Provide the (X, Y) coordinate of the cell's center where the given text is located.  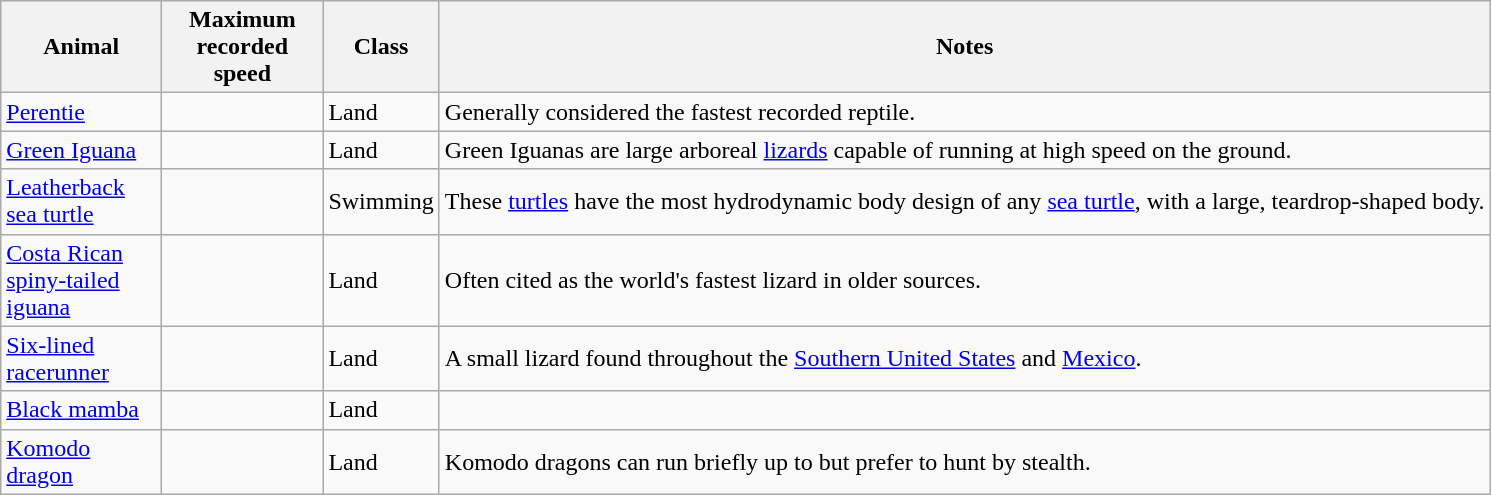
Six-lined racerunner (82, 358)
Swimming (381, 202)
Class (381, 47)
Komodo dragons can run briefly up to but prefer to hunt by stealth. (964, 462)
Perentie (82, 112)
Leatherback sea turtle (82, 202)
Green Iguanas are large arboreal lizards capable of running at high speed on the ground. (964, 150)
Notes (964, 47)
Costa Rican spiny-tailed iguana (82, 280)
Komodo dragon (82, 462)
Maximum recorded speed (242, 47)
Animal (82, 47)
Black mamba (82, 410)
Often cited as the world's fastest lizard in older sources. (964, 280)
A small lizard found throughout the Southern United States and Mexico. (964, 358)
Generally considered the fastest recorded reptile. (964, 112)
These turtles have the most hydrodynamic body design of any sea turtle, with a large, teardrop-shaped body. (964, 202)
Green Iguana (82, 150)
